For the text-containing cell, return its midpoint in (X, Y) coordinate format. 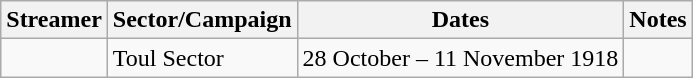
Sector/Campaign (202, 20)
Dates (460, 20)
28 October – 11 November 1918 (460, 58)
Toul Sector (202, 58)
Streamer (54, 20)
Notes (658, 20)
